Locate the cell with the specified text and output its [x, y] center coordinate. 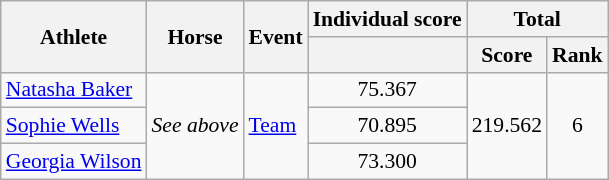
73.300 [388, 162]
75.367 [388, 90]
Horse [196, 36]
Score [507, 55]
See above [196, 126]
Individual score [388, 19]
Athlete [74, 36]
6 [578, 126]
Natasha Baker [74, 90]
Team [276, 126]
70.895 [388, 126]
Georgia Wilson [74, 162]
Rank [578, 55]
Total [538, 19]
Event [276, 36]
Sophie Wells [74, 126]
219.562 [507, 126]
